Find where the given text appears and provide that cell's center as (X, Y) coordinate. 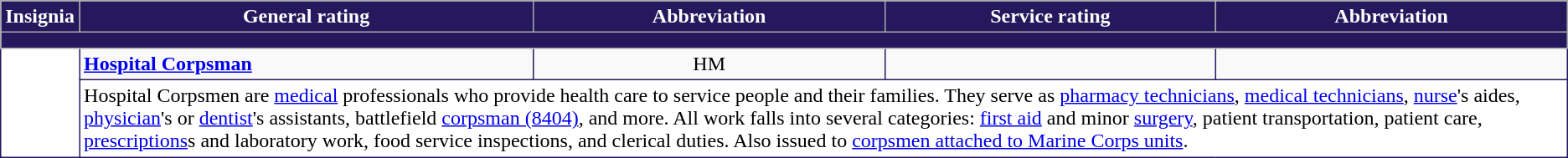
Hospital Corpsman (307, 64)
General rating (307, 17)
Insignia (40, 17)
Service rating (1050, 17)
HM (709, 64)
